Detect which cell encompasses the target text, then output its (x, y) center coordinate. 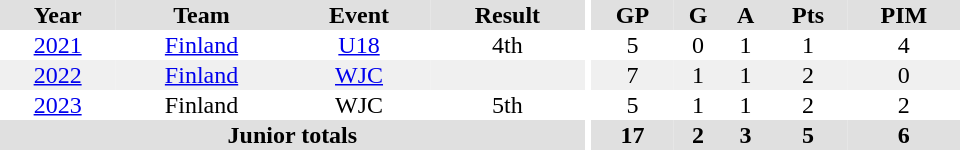
2022 (58, 75)
2023 (58, 105)
Event (359, 15)
Pts (808, 15)
Result (507, 15)
Junior totals (292, 135)
GP (632, 15)
7 (632, 75)
3 (746, 135)
G (698, 15)
Year (58, 15)
Team (202, 15)
6 (904, 135)
2021 (58, 45)
U18 (359, 45)
4 (904, 45)
17 (632, 135)
4th (507, 45)
5th (507, 105)
PIM (904, 15)
A (746, 15)
